Scan for the cell matching the given text and deliver its [X, Y] coordinate at center. 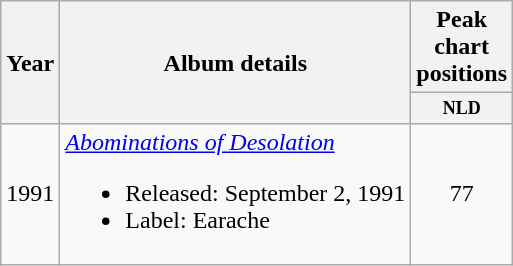
NLD [462, 108]
Abominations of DesolationReleased: September 2, 1991Label: Earache [236, 194]
Album details [236, 62]
1991 [30, 194]
Peak chart positions [462, 47]
77 [462, 194]
Year [30, 62]
